Return (x, y) of the center of cell containing provided text 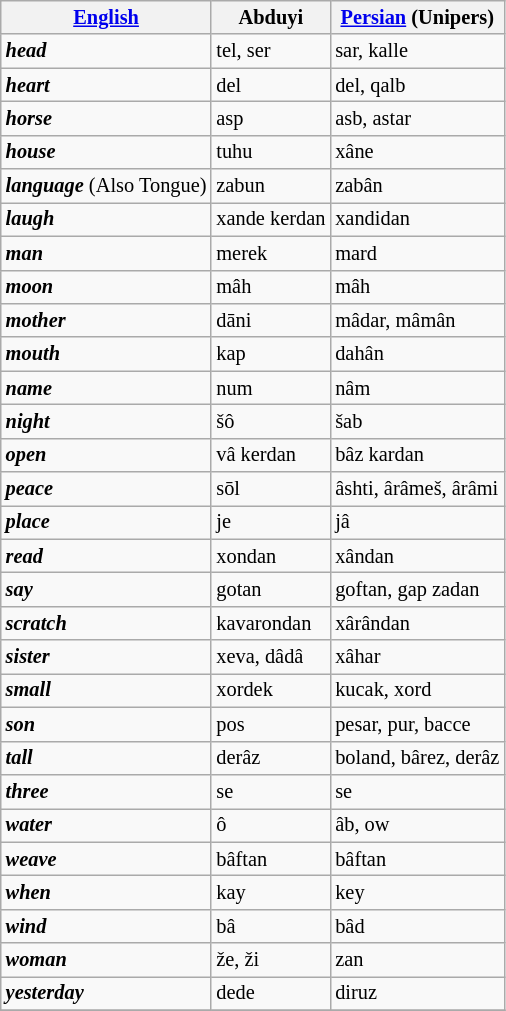
xeva, dâdâ (270, 657)
bâ (270, 926)
mother (106, 320)
dāni (270, 320)
kavarondan (270, 623)
boland, bârez, derâz (417, 758)
xandidan (417, 219)
del, qalb (417, 85)
šab (417, 421)
sister (106, 657)
sōl (270, 489)
diruz (417, 993)
when (106, 892)
jâ (417, 522)
pos (270, 724)
horse (106, 118)
sar, kalle (417, 51)
zan (417, 960)
yesterday (106, 993)
kap (270, 354)
ô (270, 825)
three (106, 791)
nâm (417, 388)
weave (106, 859)
že, ži (270, 960)
house (106, 152)
mâdar, mâmân (417, 320)
zabun (270, 186)
dahân (417, 354)
water (106, 825)
head (106, 51)
mard (417, 253)
laugh (106, 219)
derâz (270, 758)
num (270, 388)
je (270, 522)
Abduyi (270, 17)
man (106, 253)
vâ kerdan (270, 455)
wind (106, 926)
small (106, 690)
scratch (106, 623)
xâhar (417, 657)
asp (270, 118)
xordek (270, 690)
kucak, xord (417, 690)
moon (106, 287)
open (106, 455)
pesar, pur, bacce (417, 724)
English (106, 17)
name (106, 388)
key (417, 892)
goftan, gap zadan (417, 589)
night (106, 421)
âb, ow (417, 825)
woman (106, 960)
xondan (270, 556)
bâd (417, 926)
gotan (270, 589)
del (270, 85)
mouth (106, 354)
tuhu (270, 152)
tall (106, 758)
âshti, ârâmeš, ârâmi (417, 489)
place (106, 522)
dede (270, 993)
Persian (Unipers) (417, 17)
read (106, 556)
merek (270, 253)
šô (270, 421)
peace (106, 489)
language (Also Tongue) (106, 186)
xârândan (417, 623)
xândan (417, 556)
bâz kardan (417, 455)
son (106, 724)
tel, ser (270, 51)
zabân (417, 186)
heart (106, 85)
xande kerdan (270, 219)
asb, astar (417, 118)
kay (270, 892)
xâne (417, 152)
say (106, 589)
